Locate the cell with the specified text and output its [X, Y] center coordinate. 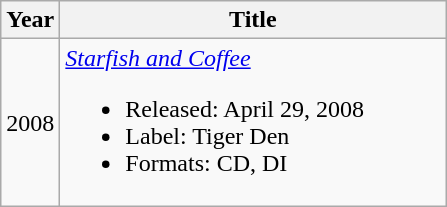
Year [30, 20]
2008 [30, 122]
Starfish and CoffeeReleased: April 29, 2008Label: Tiger DenFormats: CD, DI [253, 122]
Title [253, 20]
